Scan for the cell matching the given text and deliver its [X, Y] coordinate at center. 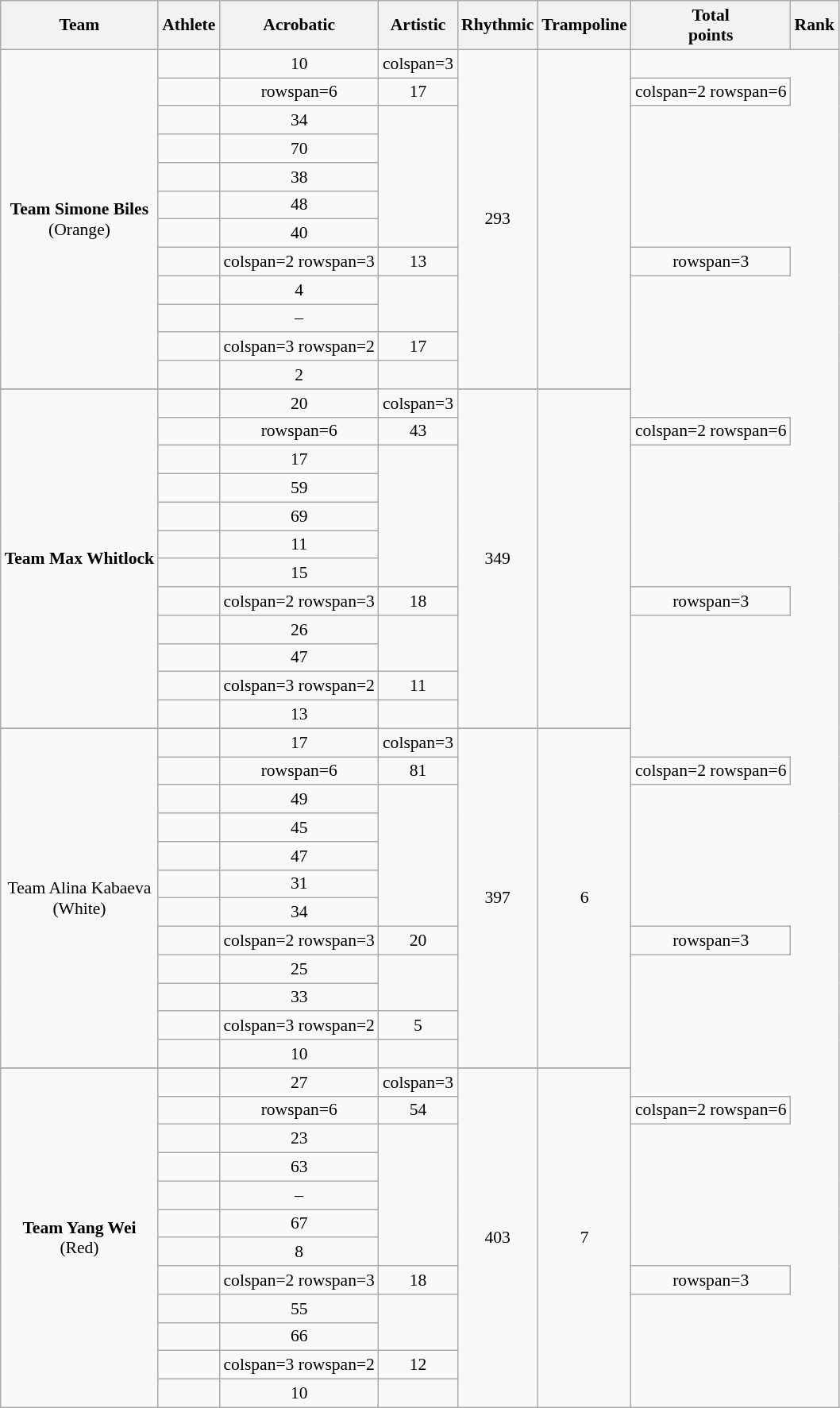
Team Alina Kabaeva(White) [79, 898]
293 [497, 219]
54 [418, 1110]
Totalpoints [711, 25]
33 [299, 997]
Trampoline [584, 25]
15 [299, 573]
26 [299, 630]
4 [299, 290]
67 [299, 1224]
63 [299, 1167]
66 [299, 1337]
23 [299, 1139]
Rank [815, 25]
59 [299, 488]
38 [299, 177]
49 [299, 800]
6 [584, 898]
Team Simone Biles(Orange) [79, 219]
Athlete [189, 25]
40 [299, 233]
25 [299, 969]
Acrobatic [299, 25]
48 [299, 205]
70 [299, 149]
45 [299, 827]
31 [299, 884]
55 [299, 1309]
43 [418, 431]
5 [418, 1026]
Artistic [418, 25]
8 [299, 1252]
Team Max Whitlock [79, 559]
Rhythmic [497, 25]
403 [497, 1238]
7 [584, 1238]
Team [79, 25]
2 [299, 375]
349 [497, 559]
12 [418, 1365]
81 [418, 771]
397 [497, 898]
Team Yang Wei(Red) [79, 1238]
27 [299, 1082]
69 [299, 516]
